Capture the cell that displays the provided text and extract its [X, Y] central coordinate. 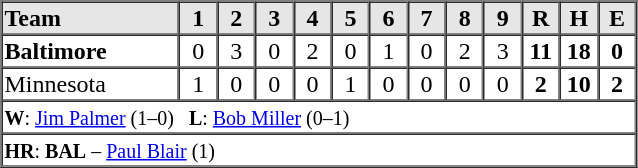
11 [541, 50]
6 [388, 18]
H [579, 18]
9 [503, 18]
HR: BAL – Paul Blair (1) [319, 150]
Minnesota [91, 84]
E [617, 18]
5 [350, 18]
W: Jim Palmer (1–0) L: Bob Miller (0–1) [319, 116]
8 [465, 18]
7 [427, 18]
R [541, 18]
4 [312, 18]
10 [579, 84]
Baltimore [91, 50]
18 [579, 50]
Team [91, 18]
